Output the [X, Y] coordinate of the center of the cell containing the given text.  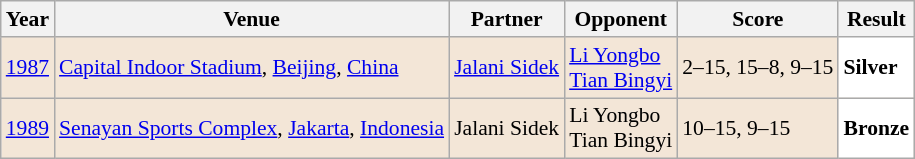
Year [28, 19]
Partner [506, 19]
Venue [252, 19]
2–15, 15–8, 9–15 [758, 68]
10–15, 9–15 [758, 128]
Opponent [620, 19]
1989 [28, 128]
Senayan Sports Complex, Jakarta, Indonesia [252, 128]
Bronze [876, 128]
Result [876, 19]
Score [758, 19]
Capital Indoor Stadium, Beijing, China [252, 68]
Silver [876, 68]
1987 [28, 68]
